Find where the given text appears and provide that cell's center as [X, Y] coordinate. 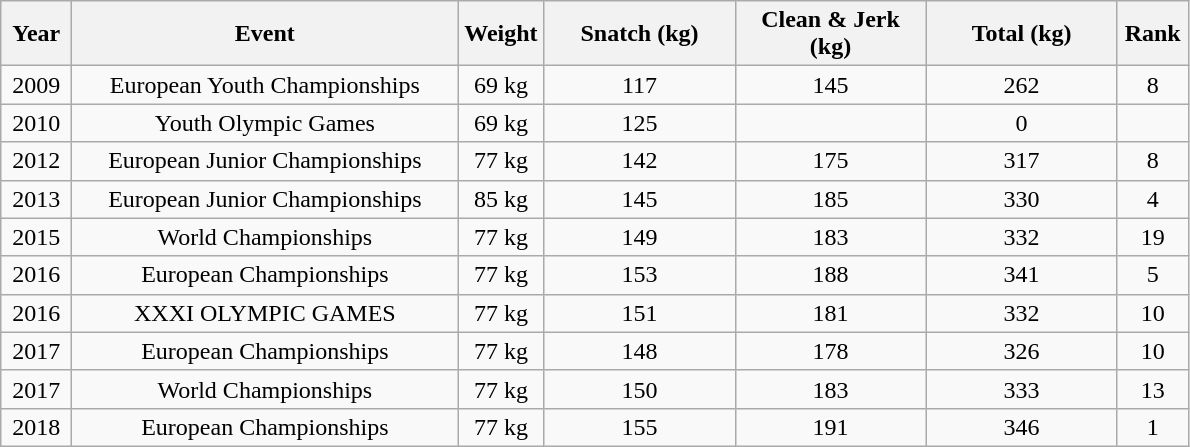
185 [830, 199]
2012 [36, 161]
330 [1022, 199]
262 [1022, 85]
2015 [36, 237]
178 [830, 351]
2013 [36, 199]
Total (kg) [1022, 34]
117 [640, 85]
151 [640, 313]
346 [1022, 427]
19 [1152, 237]
317 [1022, 161]
European Youth Championships [265, 85]
1 [1152, 427]
13 [1152, 389]
Snatch (kg) [640, 34]
85 kg [501, 199]
142 [640, 161]
333 [1022, 389]
Clean & Jerk (kg) [830, 34]
Year [36, 34]
XXXI OLYMPIC GAMES [265, 313]
2009 [36, 85]
155 [640, 427]
148 [640, 351]
191 [830, 427]
4 [1152, 199]
Event [265, 34]
2010 [36, 123]
0 [1022, 123]
175 [830, 161]
150 [640, 389]
153 [640, 275]
341 [1022, 275]
Youth Olympic Games [265, 123]
5 [1152, 275]
326 [1022, 351]
Rank [1152, 34]
181 [830, 313]
149 [640, 237]
125 [640, 123]
2018 [36, 427]
Weight [501, 34]
188 [830, 275]
